Locate the cell with the specified text and output its [x, y] center coordinate. 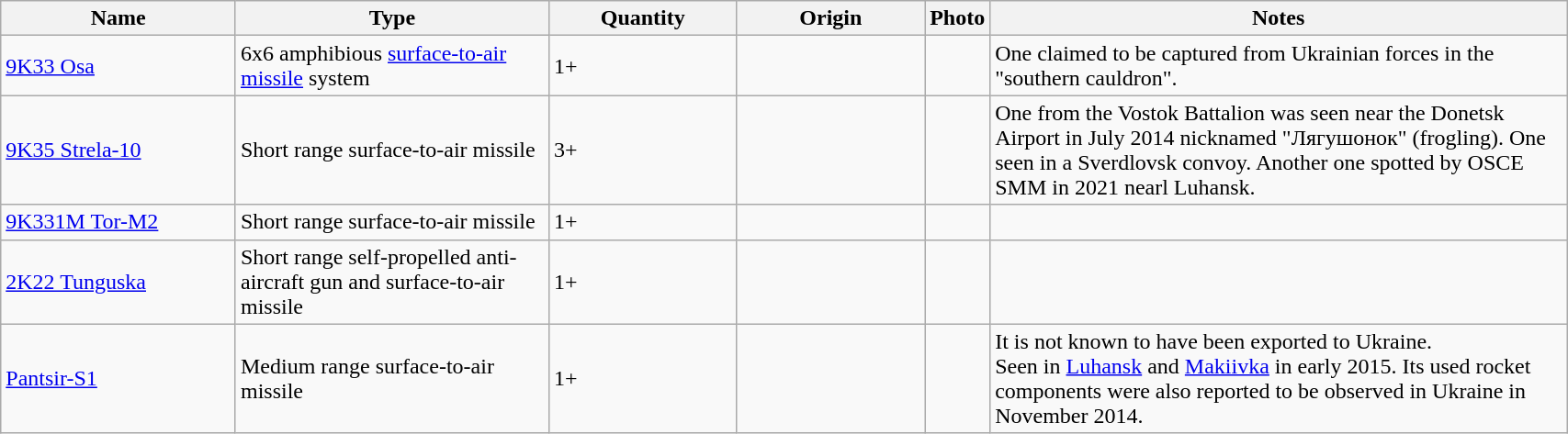
Type [391, 18]
Notes [1279, 18]
Short range self-propelled anti-aircraft gun and surface-to-air missile [391, 282]
9K35 Strela-10 [118, 150]
Medium range surface-to-air missile [391, 378]
6x6 amphibious surface-to-air missile system [391, 66]
9K33 Osa [118, 66]
3+ [643, 150]
One claimed to be captured from Ukrainian forces in the "southern cauldron". [1279, 66]
Name [118, 18]
Quantity [643, 18]
2K22 Tunguska [118, 282]
Pantsir-S1 [118, 378]
9K331M Tor-M2 [118, 222]
Photo [957, 18]
Origin [830, 18]
